Determine the (X, Y) coordinate at the center of the cell enclosing the given text.  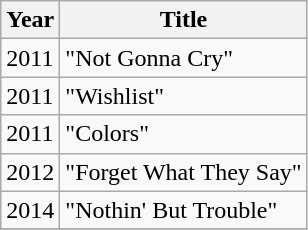
"Nothin' But Trouble" (184, 210)
2014 (30, 210)
2012 (30, 172)
"Colors" (184, 134)
"Wishlist" (184, 96)
"Forget What They Say" (184, 172)
"Not Gonna Cry" (184, 58)
Year (30, 20)
Title (184, 20)
